For the text-containing cell, return its midpoint in [x, y] coordinate format. 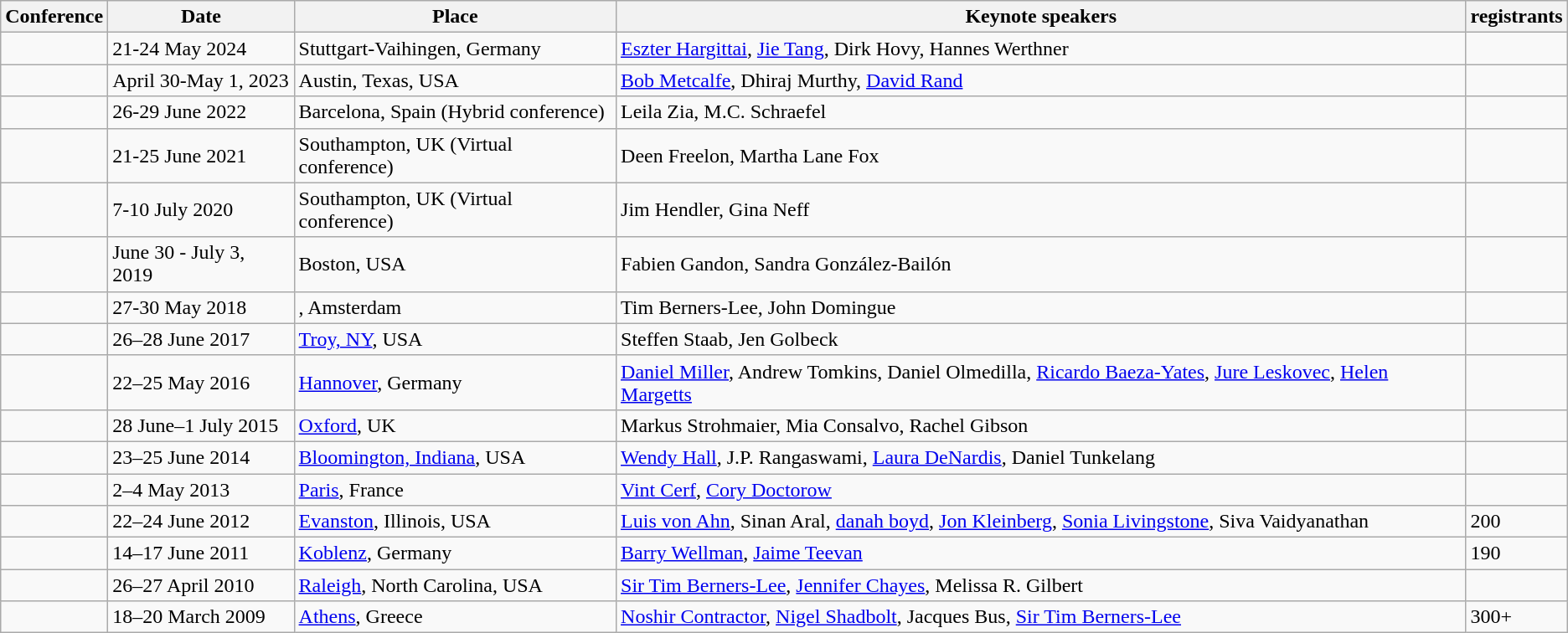
Deen Freelon, Martha Lane Fox [1041, 156]
Koblenz, Germany [455, 553]
Daniel Miller, Andrew Tomkins, Daniel Olmedilla, Ricardo Baeza-Yates, Jure Leskovec, Helen Margetts [1041, 382]
Evanston, Illinois, USA [455, 522]
Wendy Hall, J.P. Rangaswami, Laura DeNardis, Daniel Tunkelang [1041, 457]
27-30 May 2018 [201, 307]
, Amsterdam [455, 307]
Place [455, 17]
Date [201, 17]
Fabien Gandon, Sandra González-Bailón [1041, 265]
Luis von Ahn, Sinan Aral, danah boyd, Jon Kleinberg, Sonia Livingstone, Siva Vaidyanathan [1041, 522]
26–27 April 2010 [201, 585]
Noshir Contractor, Nigel Shadbolt, Jacques Bus, Sir Tim Berners-Lee [1041, 617]
Athens, Greece [455, 617]
Austin, Texas, USA [455, 80]
April 30-May 1, 2023 [201, 80]
200 [1516, 522]
Eszter Hargittai, Jie Tang, Dirk Hovy, Hannes Werthner [1041, 49]
21-24 May 2024 [201, 49]
23–25 June 2014 [201, 457]
28 June–1 July 2015 [201, 425]
Raleigh, North Carolina, USA [455, 585]
Conference [54, 17]
Leila Zia, M.C. Schraefel [1041, 112]
Markus Strohmaier, Mia Consalvo, Rachel Gibson [1041, 425]
Bob Metcalfe, Dhiraj Murthy, David Rand [1041, 80]
Sir Tim Berners-Lee, Jennifer Chayes, Melissa R. Gilbert [1041, 585]
26-29 June 2022 [201, 112]
190 [1516, 553]
Bloomington, Indiana, USA [455, 457]
registrants [1516, 17]
June 30 - July 3, 2019 [201, 265]
Steffen Staab, Jen Golbeck [1041, 339]
Vint Cerf, Cory Doctorow [1041, 490]
26–28 June 2017 [201, 339]
Boston, USA [455, 265]
Troy, NY, USA [455, 339]
Jim Hendler, Gina Neff [1041, 209]
Barcelona, Spain (Hybrid conference) [455, 112]
2–4 May 2013 [201, 490]
21-25 June 2021 [201, 156]
Barry Wellman, Jaime Teevan [1041, 553]
Stuttgart-Vaihingen, Germany [455, 49]
18–20 March 2009 [201, 617]
Tim Berners-Lee, John Domingue [1041, 307]
Oxford, UK [455, 425]
22–24 June 2012 [201, 522]
300+ [1516, 617]
7-10 July 2020 [201, 209]
14–17 June 2011 [201, 553]
Keynote speakers [1041, 17]
Hannover, Germany [455, 382]
Paris, France [455, 490]
22–25 May 2016 [201, 382]
